Return [x, y] of the center of cell containing provided text 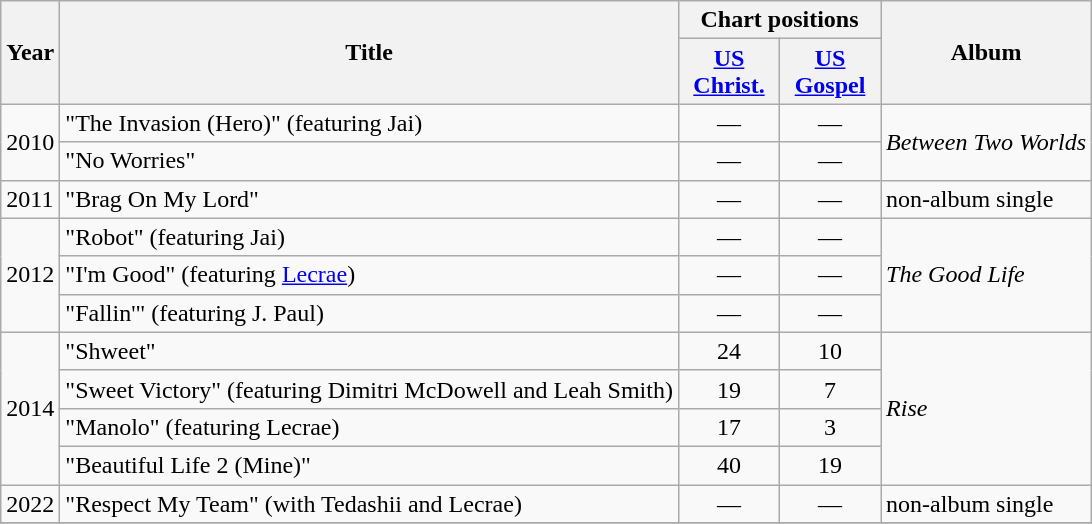
17 [728, 427]
10 [830, 351]
US Gospel [830, 72]
"The Invasion (Hero)" (featuring Jai) [370, 123]
"Brag On My Lord" [370, 199]
"I'm Good" (featuring Lecrae) [370, 275]
3 [830, 427]
2014 [30, 408]
7 [830, 389]
Between Two Worlds [986, 142]
"Fallin'" (featuring J. Paul) [370, 313]
2010 [30, 142]
24 [728, 351]
2022 [30, 503]
"Respect My Team" (with Tedashii and Lecrae) [370, 503]
Title [370, 52]
2011 [30, 199]
Rise [986, 408]
Chart positions [779, 20]
Year [30, 52]
US Christ. [728, 72]
"No Worries" [370, 161]
40 [728, 465]
"Manolo" (featuring Lecrae) [370, 427]
The Good Life [986, 275]
"Shweet" [370, 351]
2012 [30, 275]
Album [986, 52]
"Robot" (featuring Jai) [370, 237]
"Beautiful Life 2 (Mine)" [370, 465]
"Sweet Victory" (featuring Dimitri McDowell and Leah Smith) [370, 389]
